From the cell containing the given text, extract its center point as (x, y) coordinate. 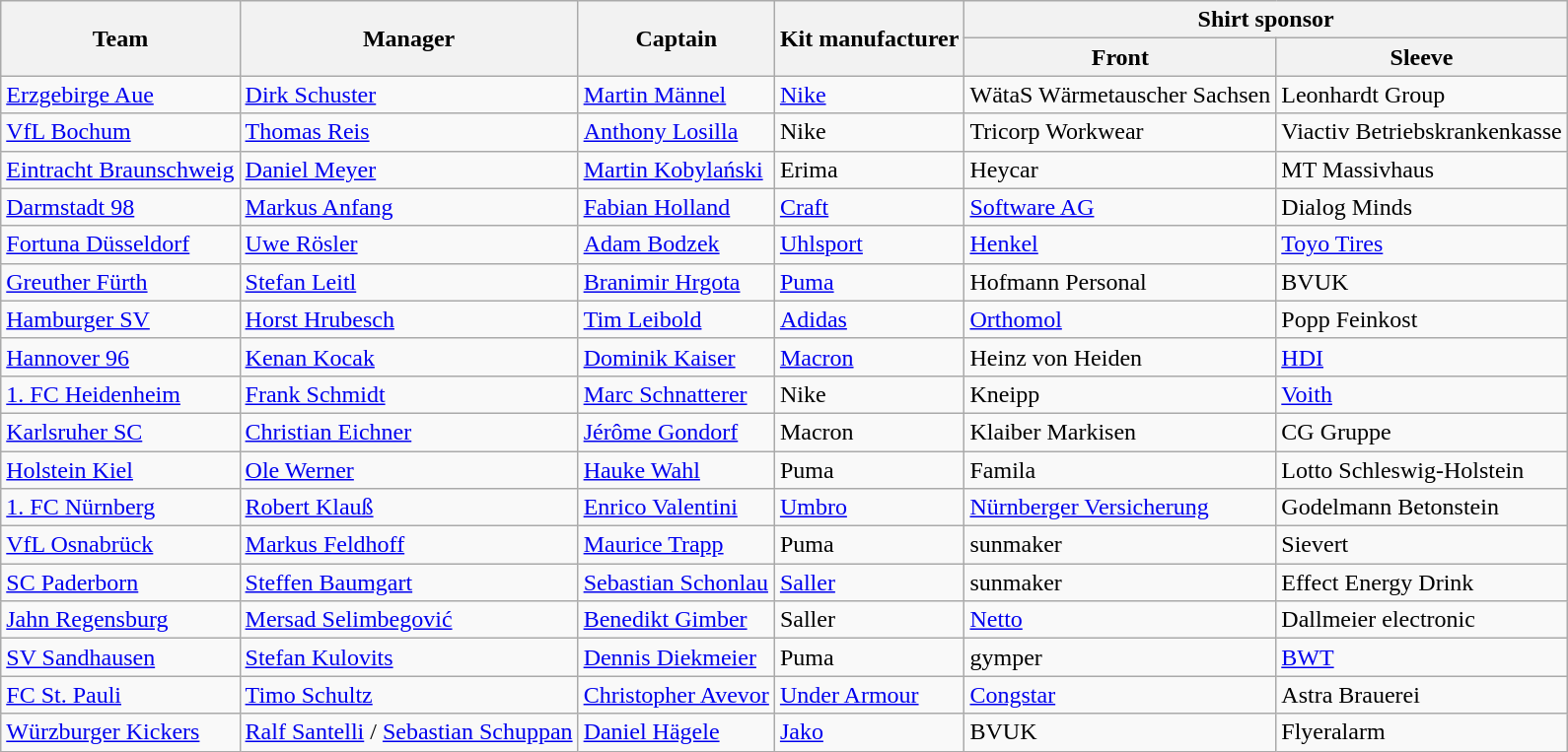
1. FC Heidenheim (120, 394)
Thomas Reis (408, 132)
Famila (1120, 470)
Uhlsport (870, 244)
Würzburger Kickers (120, 732)
Netto (1120, 620)
Umbro (870, 508)
Maurice Trapp (677, 545)
Heycar (1120, 170)
Benedikt Gimber (677, 620)
Erzgebirge Aue (120, 95)
Christopher Avevor (677, 695)
Ralf Santelli / Sebastian Schuppan (408, 732)
Shirt sponsor (1266, 20)
Popp Feinkost (1422, 319)
Adam Bodzek (677, 244)
Heinz von Heiden (1120, 357)
Klaiber Markisen (1120, 432)
Tim Leibold (677, 319)
Orthomol (1120, 319)
Hamburger SV (120, 319)
Ole Werner (408, 470)
Martin Männel (677, 95)
Nürnberger Versicherung (1120, 508)
Erima (870, 170)
Voith (1422, 394)
Darmstadt 98 (120, 207)
Christian Eichner (408, 432)
Jahn Regensburg (120, 620)
Robert Klauß (408, 508)
Markus Anfang (408, 207)
SV Sandhausen (120, 657)
Adidas (870, 319)
Viactiv Betriebskrankenkasse (1422, 132)
Dennis Diekmeier (677, 657)
Craft (870, 207)
Stefan Leitl (408, 282)
Henkel (1120, 244)
Lotto Schleswig-Holstein (1422, 470)
Manager (408, 38)
gymper (1120, 657)
Fortuna Düsseldorf (120, 244)
Kit manufacturer (870, 38)
VfL Bochum (120, 132)
Eintracht Braunschweig (120, 170)
Mersad Selimbegović (408, 620)
Greuther Fürth (120, 282)
Frank Schmidt (408, 394)
Branimir Hrgota (677, 282)
Hofmann Personal (1120, 282)
Markus Feldhoff (408, 545)
HDI (1422, 357)
Tricorp Workwear (1120, 132)
Sleeve (1422, 57)
Under Armour (870, 695)
Flyeralarm (1422, 732)
Daniel Hägele (677, 732)
Toyo Tires (1422, 244)
FC St. Pauli (120, 695)
Team (120, 38)
Dialog Minds (1422, 207)
Dallmeier electronic (1422, 620)
BWT (1422, 657)
SC Paderborn (120, 582)
Hannover 96 (120, 357)
1. FC Nürnberg (120, 508)
Hauke Wahl (677, 470)
Sievert (1422, 545)
Captain (677, 38)
Karlsruher SC (120, 432)
Martin Kobylański (677, 170)
Stefan Kulovits (408, 657)
Horst Hrubesch (408, 319)
Software AG (1120, 207)
Uwe Rösler (408, 244)
MT Massivhaus (1422, 170)
Front (1120, 57)
Sebastian Schonlau (677, 582)
Daniel Meyer (408, 170)
Marc Schnatterer (677, 394)
WätaS Wärmetauscher Sachsen (1120, 95)
Steffen Baumgart (408, 582)
Congstar (1120, 695)
CG Gruppe (1422, 432)
Effect Energy Drink (1422, 582)
Kenan Kocak (408, 357)
VfL Osnabrück (120, 545)
Leonhardt Group (1422, 95)
Fabian Holland (677, 207)
Dominik Kaiser (677, 357)
Enrico Valentini (677, 508)
Godelmann Betonstein (1422, 508)
Holstein Kiel (120, 470)
Anthony Losilla (677, 132)
Jako (870, 732)
Astra Brauerei (1422, 695)
Dirk Schuster (408, 95)
Jérôme Gondorf (677, 432)
Timo Schultz (408, 695)
Kneipp (1120, 394)
